Provide the [x, y] coordinate of the cell's center where the given text is located.  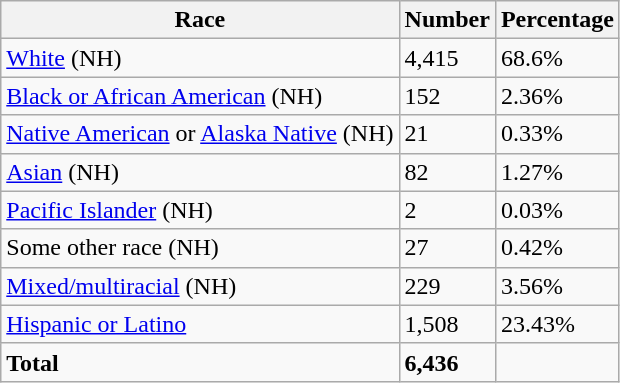
229 [447, 286]
Some other race (NH) [200, 248]
Hispanic or Latino [200, 324]
1.27% [557, 172]
1,508 [447, 324]
0.03% [557, 210]
Mixed/multiracial (NH) [200, 286]
Number [447, 20]
68.6% [557, 58]
21 [447, 134]
0.42% [557, 248]
2.36% [557, 96]
2 [447, 210]
Asian (NH) [200, 172]
White (NH) [200, 58]
23.43% [557, 324]
Total [200, 362]
Black or African American (NH) [200, 96]
4,415 [447, 58]
152 [447, 96]
Race [200, 20]
Percentage [557, 20]
Pacific Islander (NH) [200, 210]
82 [447, 172]
Native American or Alaska Native (NH) [200, 134]
0.33% [557, 134]
6,436 [447, 362]
27 [447, 248]
3.56% [557, 286]
